Provide the [X, Y] coordinate of the cell's center where the given text is located.  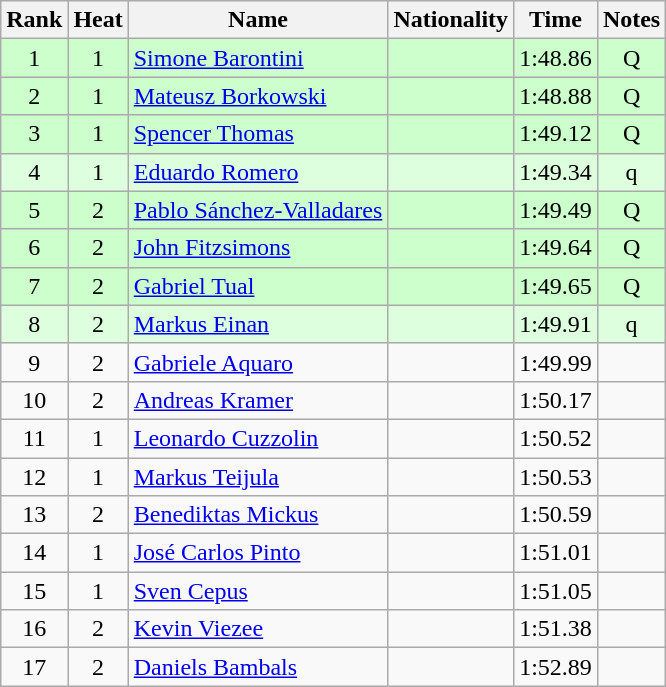
Gabriele Aquaro [258, 362]
Markus Einan [258, 324]
11 [34, 438]
1:50.52 [556, 438]
José Carlos Pinto [258, 553]
Spencer Thomas [258, 134]
3 [34, 134]
6 [34, 248]
1:48.88 [556, 96]
1:50.59 [556, 515]
12 [34, 477]
Time [556, 20]
7 [34, 286]
John Fitzsimons [258, 248]
17 [34, 667]
Daniels Bambals [258, 667]
Notes [631, 20]
Heat [98, 20]
Simone Barontini [258, 58]
1:49.12 [556, 134]
1:51.05 [556, 591]
1:51.38 [556, 629]
1:52.89 [556, 667]
Mateusz Borkowski [258, 96]
1:49.65 [556, 286]
1:49.64 [556, 248]
Markus Teijula [258, 477]
1:51.01 [556, 553]
4 [34, 172]
Leonardo Cuzzolin [258, 438]
14 [34, 553]
Kevin Viezee [258, 629]
1:50.17 [556, 400]
5 [34, 210]
1:49.34 [556, 172]
1:48.86 [556, 58]
15 [34, 591]
10 [34, 400]
13 [34, 515]
Eduardo Romero [258, 172]
8 [34, 324]
9 [34, 362]
Sven Cepus [258, 591]
Pablo Sánchez-Valladares [258, 210]
16 [34, 629]
Benediktas Mickus [258, 515]
Name [258, 20]
1:49.91 [556, 324]
Gabriel Tual [258, 286]
1:50.53 [556, 477]
Andreas Kramer [258, 400]
1:49.99 [556, 362]
Nationality [451, 20]
1:49.49 [556, 210]
Rank [34, 20]
